Identify which cell holds the provided text, then report its [X, Y] central coordinate. 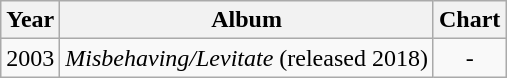
2003 [30, 58]
Album [247, 20]
Chart [469, 20]
- [469, 58]
Year [30, 20]
Misbehaving/Levitate (released 2018) [247, 58]
